Determine the [X, Y] coordinate at the center of the cell enclosing the given text.  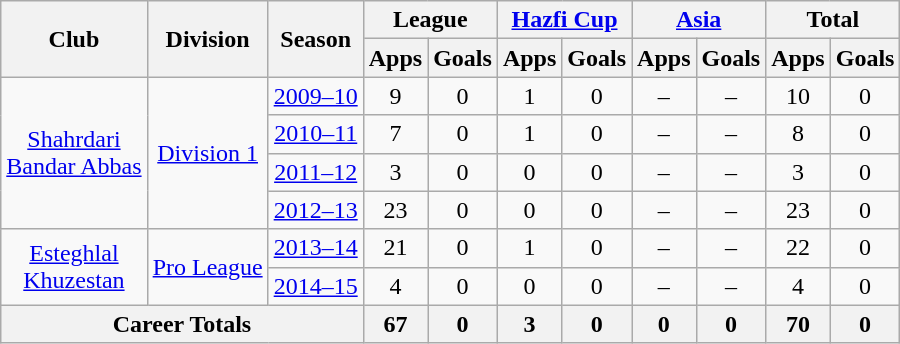
League [430, 20]
22 [798, 248]
67 [395, 324]
70 [798, 324]
EsteghlalKhuzestan [74, 267]
2013–14 [316, 248]
Total [833, 20]
7 [395, 134]
Division 1 [208, 153]
8 [798, 134]
Career Totals [182, 324]
Asia [699, 20]
2009–10 [316, 96]
ShahrdariBandar Abbas [74, 153]
Season [316, 39]
2014–15 [316, 286]
Pro League [208, 267]
10 [798, 96]
21 [395, 248]
9 [395, 96]
2010–11 [316, 134]
Club [74, 39]
Division [208, 39]
2011–12 [316, 172]
2012–13 [316, 210]
Hazfi Cup [564, 20]
